For the text-containing cell, return its midpoint in [x, y] coordinate format. 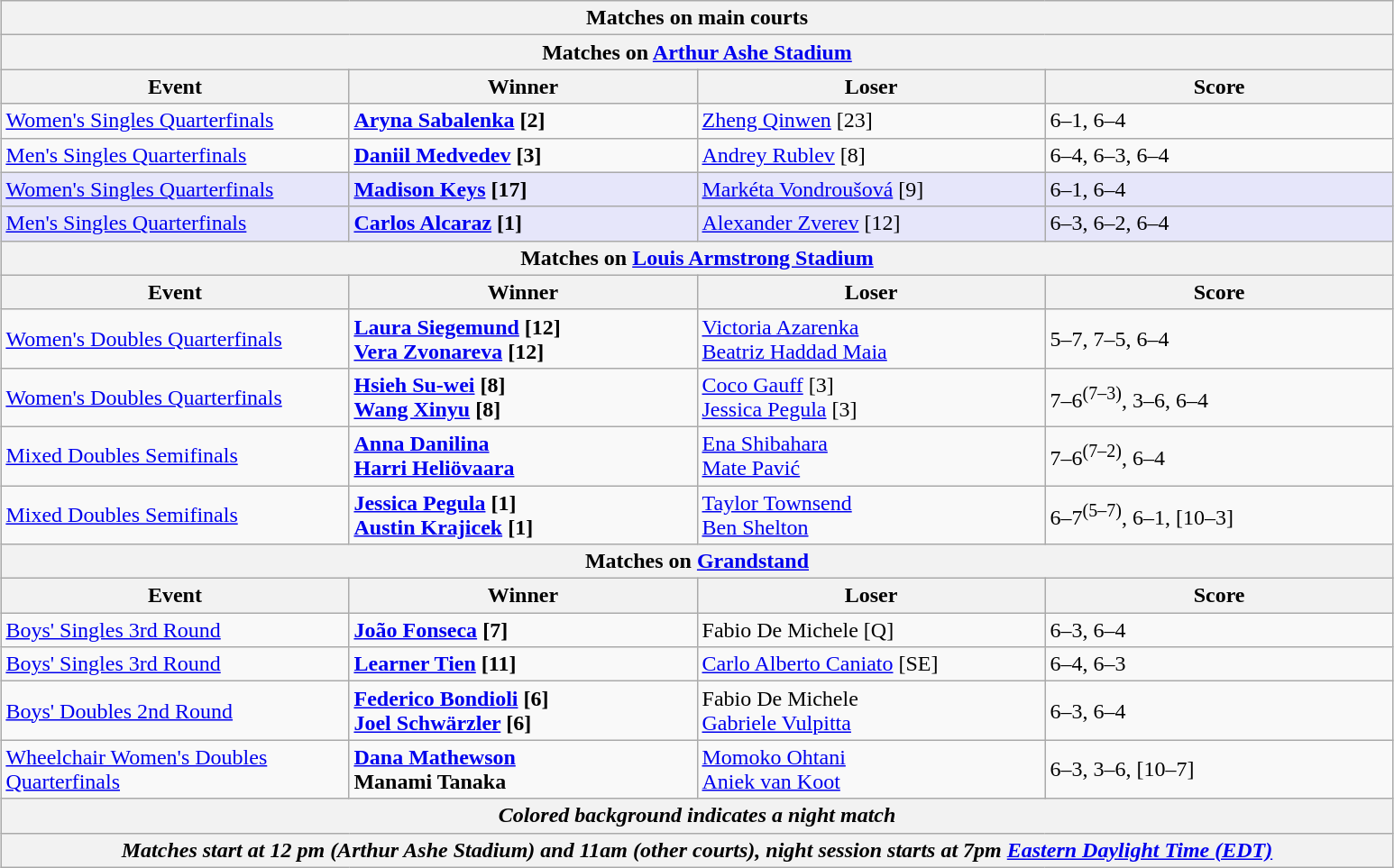
6–7(5–7), 6–1, [10–3] [1219, 514]
6–3, 6–2, 6–4 [1219, 224]
Matches on Arthur Ashe Stadium [697, 52]
Colored background indicates a night match [697, 816]
7–6(7–2), 6–4 [1219, 456]
Alexander Zverev [12] [871, 224]
Daniil Medvedev [3] [523, 155]
Matches on Louis Armstrong Stadium [697, 258]
Carlo Alberto Caniato [SE] [871, 664]
Hsieh Su-wei [8] Wang Xinyu [8] [523, 397]
Taylor Townsend Ben Shelton [871, 514]
Andrey Rublev [8] [871, 155]
Dana Mathewson Manami Tanaka [523, 770]
João Fonseca [7] [523, 630]
Momoko Ohtani Aniek van Koot [871, 770]
Wheelchair Women's Doubles Quarterfinals [175, 770]
Madison Keys [17] [523, 189]
Matches on main courts [697, 18]
Fabio De Michele [Q] [871, 630]
Jessica Pegula [1] Austin Krajicek [1] [523, 514]
Federico Bondioli [6] Joel Schwärzler [6] [523, 710]
6–4, 6–3, 6–4 [1219, 155]
Aryna Sabalenka [2] [523, 121]
Matches on Grandstand [697, 562]
Ena Shibahara Mate Pavić [871, 456]
Markéta Vondroušová [9] [871, 189]
Boys' Doubles 2nd Round [175, 710]
Victoria Azarenka Beatriz Haddad Maia [871, 339]
Carlos Alcaraz [1] [523, 224]
7–6(7–3), 3–6, 6–4 [1219, 397]
Matches start at 12 pm (Arthur Ashe Stadium) and 11am (other courts), night session starts at 7pm Eastern Daylight Time (EDT) [697, 850]
5–7, 7–5, 6–4 [1219, 339]
Anna Danilina Harri Heliövaara [523, 456]
Learner Tien [11] [523, 664]
6–3, 3–6, [10–7] [1219, 770]
6–4, 6–3 [1219, 664]
Coco Gauff [3] Jessica Pegula [3] [871, 397]
Laura Siegemund [12] Vera Zvonareva [12] [523, 339]
Fabio De Michele Gabriele Vulpitta [871, 710]
Zheng Qinwen [23] [871, 121]
